Determine the (x, y) coordinate at the center of the cell enclosing the given text.  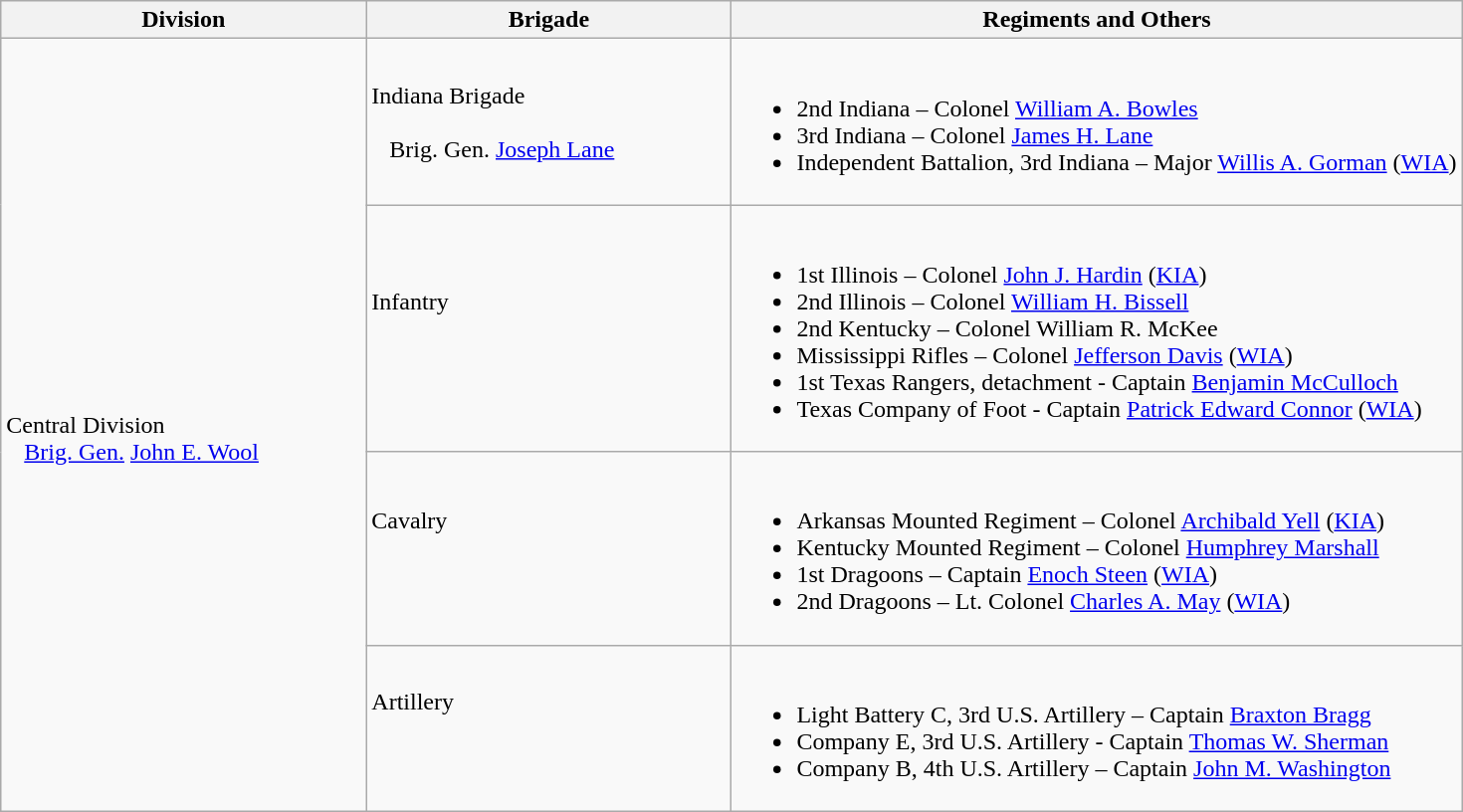
Central Division Brig. Gen. John E. Wool (183, 425)
Artillery (549, 728)
Indiana Brigade Brig. Gen. Joseph Lane (549, 121)
Cavalry (549, 548)
2nd Indiana – Colonel William A. Bowles3rd Indiana – Colonel James H. LaneIndependent Battalion, 3rd Indiana – Major Willis A. Gorman (WIA) (1097, 121)
Division (183, 20)
Regiments and Others (1097, 20)
Brigade (549, 20)
Infantry (549, 328)
